Output the [X, Y] coordinate of the center of the cell containing the given text.  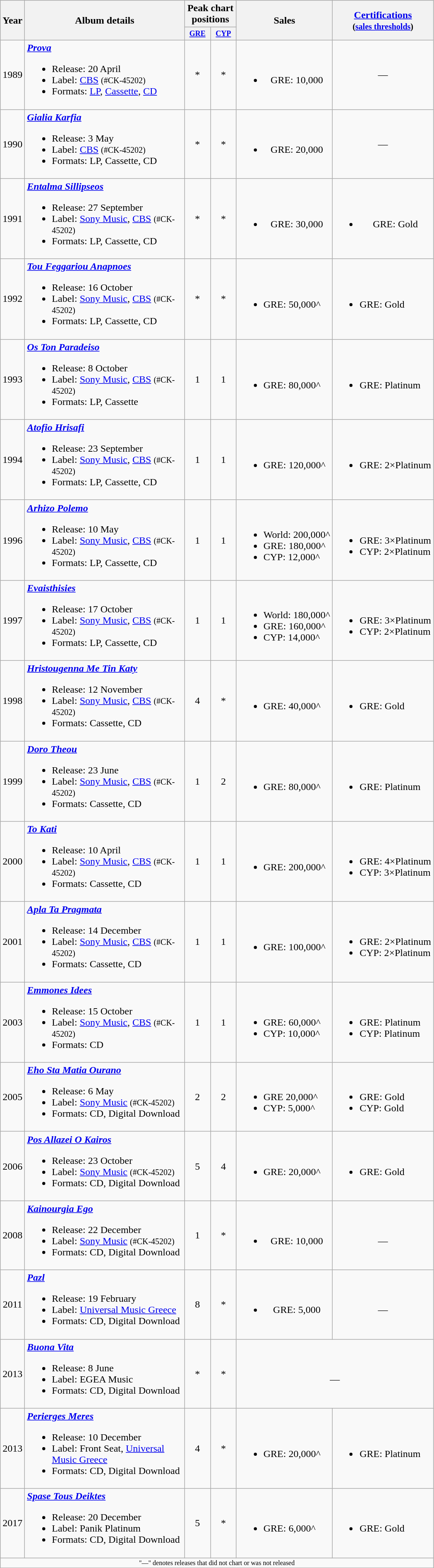
GRE: 2×Platinum [383, 460]
GRE: 120,000^ [284, 460]
CYP [223, 34]
Pos Allazei O KairosRelease: 23 OctoberLabel: Sony Music (#CK-45202)Formats: CD, Digital Download [105, 1166]
Kainourgia EgoRelease: 22 DecemberLabel: Sony Music (#CK-45202)Formats: CD, Digital Download [105, 1236]
Year [12, 20]
Tou Feggariou AnapnoesRelease: 16 OctoberLabel: Sony Music, CBS (#CK-45202)Formats: LP, Cassette, CD [105, 299]
Album details [105, 20]
2003 [12, 1022]
1999 [12, 781]
Spase Tous DeiktesRelease: 20 DecemberLabel: Panik PlatinumFormats: CD, Digital Download [105, 1523]
Peak chart positions [210, 14]
GRE: 6,000^ [284, 1523]
Atofio HrisafiRelease: 23 SeptemberLabel: Sony Music, CBS (#CK-45202)Formats: LP, Cassette, CD [105, 460]
To KatiRelease: 10 AprilLabel: Sony Music, CBS (#CK-45202)Formats: Cassette, CD [105, 862]
GRE: 100,000^ [284, 942]
Sales [284, 20]
GRE 20,000^CYP: 5,000^ [284, 1097]
8 [198, 1304]
World: 200,000^GRE: 180,000^CYP: 12,000^ [284, 540]
1998 [12, 701]
GRE [198, 34]
GRE: 40,000^ [284, 701]
Eho Sta Matia OuranoRelease: 6 MayLabel: Sony Music (#CK-45202)Formats: CD, Digital Download [105, 1097]
2008 [12, 1236]
GRE: 200,000^ [284, 862]
Entalma SillipseosRelease: 27 SeptemberLabel: Sony Music, CBS (#CK-45202)Formats: LP, Cassette, CD [105, 219]
Arhizo PolemoRelease: 10 MayLabel: Sony Music, CBS (#CK-45202)Formats: LP, Cassette, CD [105, 540]
1996 [12, 540]
2001 [12, 942]
2011 [12, 1304]
Perierges MeresRelease: 10 DecemberLabel: Front Seat, Universal Music GreeceFormats: CD, Digital Download [105, 1448]
2006 [12, 1166]
Certifications(sales thresholds) [383, 20]
2005 [12, 1097]
1989 [12, 75]
GRE: 20,000 [284, 144]
GRE: 60,000^CYP: 10,000^ [284, 1022]
"—" denotes releases that did not chart or was not released [217, 1563]
GRE: 2×PlatinumCYP: 2×Platinum [383, 942]
GRE: 50,000^ [284, 299]
ProvaRelease: 20 AprilLabel: CBS (#CK-45202)Formats: LP, Cassette, CD [105, 75]
1992 [12, 299]
1997 [12, 620]
GRE: 5,000 [284, 1304]
Emmones IdeesRelease: 15 OctoberLabel: Sony Music, CBS (#CK-45202)Formats: CD [105, 1022]
GRE: PlatinumCYP: Platinum [383, 1022]
Gialia KarfiaRelease: 3 MayLabel: CBS (#CK-45202)Formats: LP, Cassette, CD [105, 144]
GRE: 4×PlatinumCYP: 3×Platinum [383, 862]
Os Ton ParadeisoRelease: 8 OctoberLabel: Sony Music, CBS (#CK-45202)Formats: LP, Cassette [105, 379]
World: 180,000^GRE: 160,000^CYP: 14,000^ [284, 620]
1993 [12, 379]
PazlRelease: 19 FebruaryLabel: Universal Music GreeceFormats: CD, Digital Download [105, 1304]
2017 [12, 1523]
EvaisthisiesRelease: 17 OctoberLabel: Sony Music, CBS (#CK-45202)Formats: LP, Cassette, CD [105, 620]
Hristougenna Me Tin KatyRelease: 12 NovemberLabel: Sony Music, CBS (#CK-45202)Formats: Cassette, CD [105, 701]
Doro TheouRelease: 23 JuneLabel: Sony Music, CBS (#CK-45202)Formats: Cassette, CD [105, 781]
GRE: GoldCYP: Gold [383, 1097]
Apla Ta PragmataRelease: 14 DecemberLabel: Sony Music, CBS (#CK-45202)Formats: Cassette, CD [105, 942]
1990 [12, 144]
2000 [12, 862]
GRE: 30,000 [284, 219]
1991 [12, 219]
Buona VitaRelease: 8 JuneLabel: EGEA MusicFormats: CD, Digital Download [105, 1374]
1994 [12, 460]
